Search for the cell housing the specified text and yield its (X, Y) center coordinate. 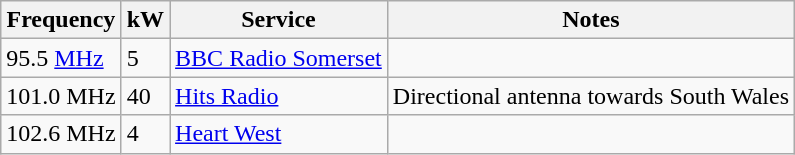
Service (279, 20)
BBC Radio Somerset (279, 58)
4 (145, 134)
Notes (590, 20)
kW (145, 20)
Heart West (279, 134)
40 (145, 96)
Hits Radio (279, 96)
5 (145, 58)
Directional antenna towards South Wales (590, 96)
95.5 MHz (61, 58)
102.6 MHz (61, 134)
101.0 MHz (61, 96)
Frequency (61, 20)
